Identify which cell holds the provided text, then report its [X, Y] central coordinate. 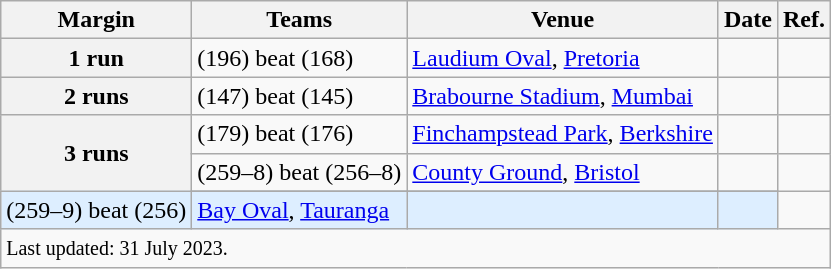
Teams [300, 20]
Brabourne Stadium, Mumbai [563, 96]
(196) beat (168) [300, 58]
(147) beat (145) [300, 96]
(179) beat (176) [300, 134]
Margin [96, 20]
3 runs [96, 153]
Finchampstead Park, Berkshire [563, 134]
Laudium Oval, Pretoria [563, 58]
Date [748, 20]
2 runs [96, 96]
(259–9) beat (256) [96, 210]
Last updated: 31 July 2023. [416, 248]
Venue [563, 20]
(259–8) beat (256–8) [300, 172]
Ref. [804, 20]
1 run [96, 58]
Bay Oval, Tauranga [300, 210]
County Ground, Bristol [563, 172]
